Find where the given text appears and provide that cell's center as [X, Y] coordinate. 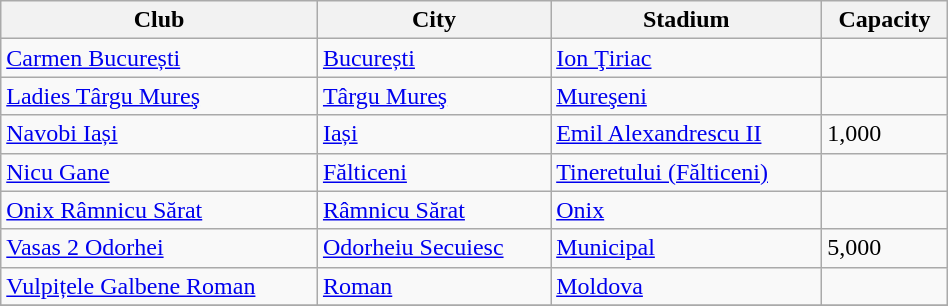
5,000 [884, 248]
Fălticeni [434, 172]
Nicu Gane [160, 172]
Ion Ţiriac [686, 58]
Onix [686, 210]
Vasas 2 Odorhei [160, 248]
Club [160, 20]
Ladies Târgu Mureş [160, 96]
Târgu Mureş [434, 96]
Moldova [686, 286]
1,000 [884, 134]
Roman [434, 286]
Tineretului (Fălticeni) [686, 172]
Capacity [884, 20]
Navobi Iași [160, 134]
Râmnicu Sărat [434, 210]
Odorheiu Secuiesc [434, 248]
Emil Alexandrescu II [686, 134]
Vulpițele Galbene Roman [160, 286]
Mureşeni [686, 96]
Iași [434, 134]
Carmen București [160, 58]
City [434, 20]
București [434, 58]
Municipal [686, 248]
Stadium [686, 20]
Onix Râmnicu Sărat [160, 210]
